Return the (X, Y) coordinate for the center point of the cell that contains the specified text.  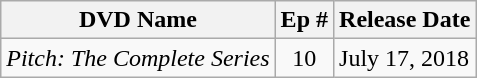
Pitch: The Complete Series (138, 58)
July 17, 2018 (405, 58)
Ep # (304, 20)
10 (304, 58)
DVD Name (138, 20)
Release Date (405, 20)
